Provide the [X, Y] coordinate of the cell's center where the given text is located.  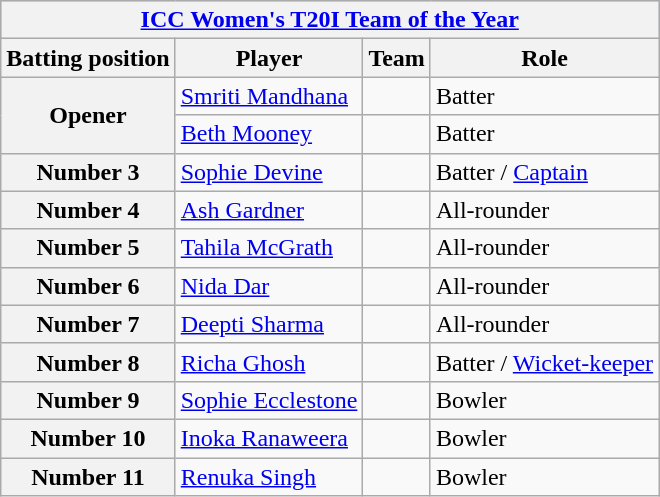
Number 7 [88, 324]
Team [397, 58]
Opener [88, 115]
Deepti Sharma [269, 324]
Renuka Singh [269, 477]
Player [269, 58]
Number 3 [88, 172]
Number 4 [88, 210]
Number 5 [88, 248]
Number 9 [88, 400]
Smriti Mandhana [269, 96]
Inoka Ranaweera [269, 438]
Sophie Ecclestone [269, 400]
Sophie Devine [269, 172]
Number 8 [88, 362]
Number 11 [88, 477]
Nida Dar [269, 286]
Batting position [88, 58]
Beth Mooney [269, 134]
Batter / Captain [544, 172]
Role [544, 58]
Ash Gardner [269, 210]
Number 10 [88, 438]
ICC Women's T20I Team of the Year [330, 20]
Batter / Wicket-keeper [544, 362]
Richa Ghosh [269, 362]
Tahila McGrath [269, 248]
Number 6 [88, 286]
